Identify which cell holds the provided text, then report its (X, Y) central coordinate. 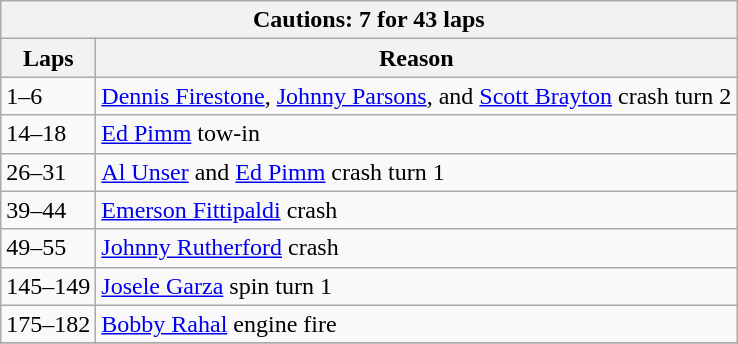
Reason (416, 58)
Johnny Rutherford crash (416, 248)
Dennis Firestone, Johnny Parsons, and Scott Brayton crash turn 2 (416, 96)
145–149 (48, 286)
Al Unser and Ed Pimm crash turn 1 (416, 172)
39–44 (48, 210)
1–6 (48, 96)
Laps (48, 58)
Josele Garza spin turn 1 (416, 286)
26–31 (48, 172)
Emerson Fittipaldi crash (416, 210)
14–18 (48, 134)
Ed Pimm tow-in (416, 134)
49–55 (48, 248)
Bobby Rahal engine fire (416, 324)
175–182 (48, 324)
Cautions: 7 for 43 laps (369, 20)
